From the cell containing the given text, extract its center point as (X, Y) coordinate. 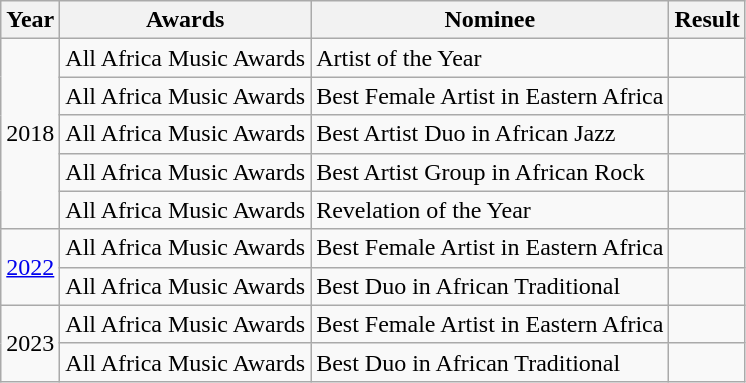
Result (707, 20)
Awards (186, 20)
Best Artist Group in African Rock (490, 172)
Artist of the Year (490, 58)
2022 (30, 267)
2023 (30, 343)
Revelation of the Year (490, 210)
Best Artist Duo in African Jazz (490, 134)
Year (30, 20)
Nominee (490, 20)
2018 (30, 134)
